Extract the [X, Y] coordinate from the center of the cell holding the provided text.  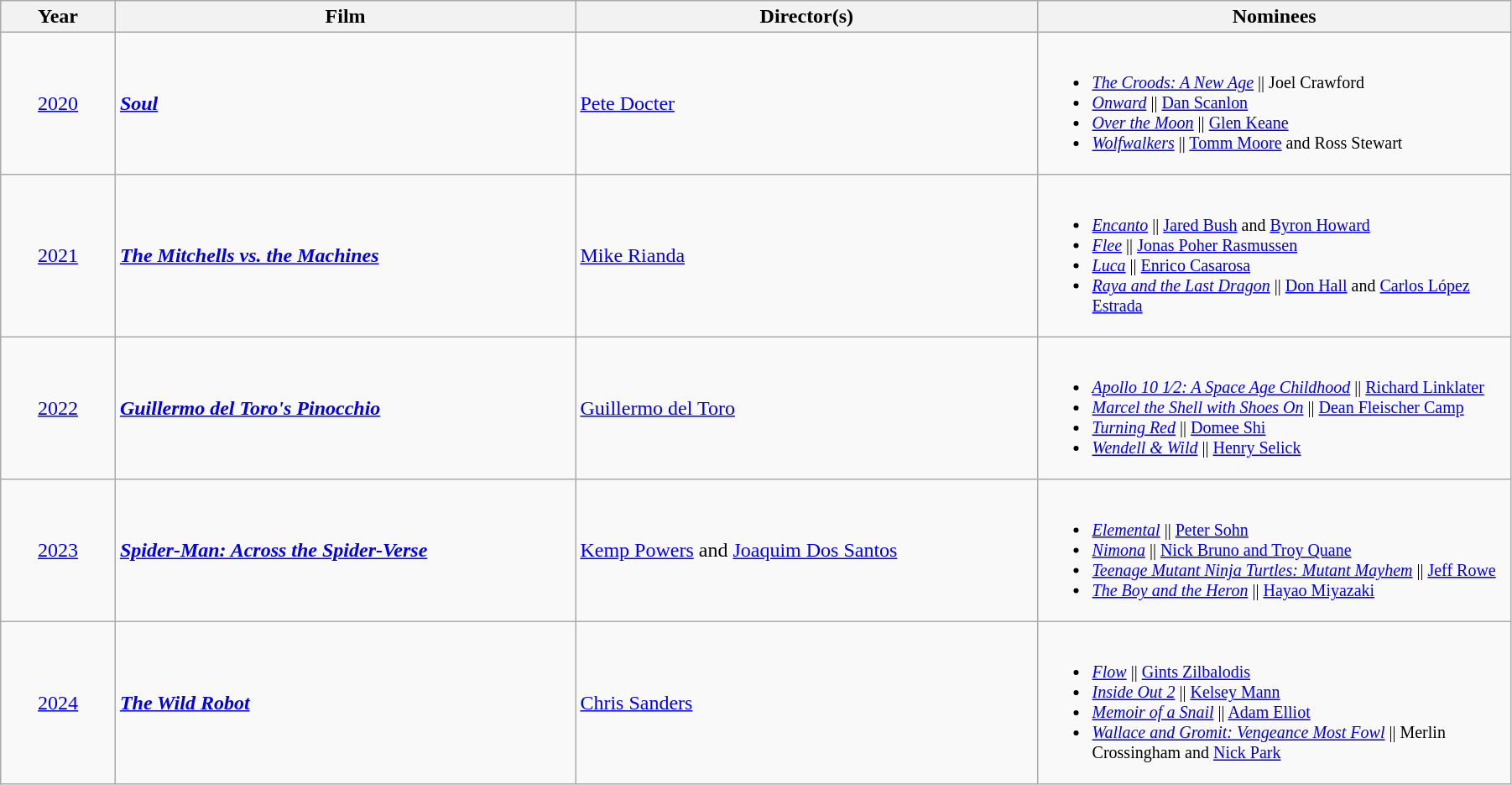
2020 [59, 104]
Year [59, 17]
Nominees [1275, 17]
The Croods: A New Age || Joel CrawfordOnward || Dan ScanlonOver the Moon || Glen KeaneWolfwalkers || Tomm Moore and Ross Stewart [1275, 104]
The Wild Robot [346, 704]
Film [346, 17]
Spider-Man: Across the Spider-Verse [346, 551]
Kemp Powers and Joaquim Dos Santos [807, 551]
2022 [59, 408]
Pete Docter [807, 104]
The Mitchells vs. the Machines [346, 255]
Guillermo del Toro [807, 408]
Guillermo del Toro's Pinocchio [346, 408]
Director(s) [807, 17]
Soul [346, 104]
2021 [59, 255]
2024 [59, 704]
2023 [59, 551]
Mike Rianda [807, 255]
Chris Sanders [807, 704]
